Return (x, y) of the center of cell containing provided text 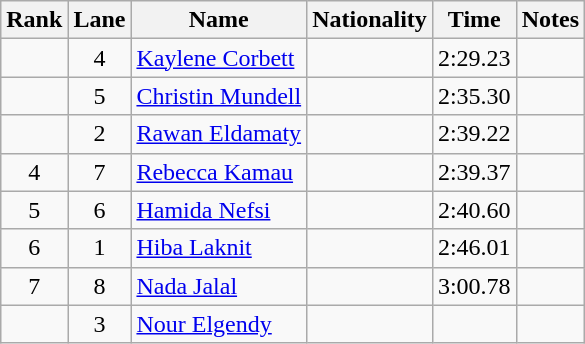
2:46.01 (474, 248)
Rebecca Kamau (219, 172)
Nationality (370, 20)
2:39.37 (474, 172)
Christin Mundell (219, 96)
2:39.22 (474, 134)
Lane (100, 20)
1 (100, 248)
Time (474, 20)
Rank (34, 20)
Nour Elgendy (219, 324)
Hamida Nefsi (219, 210)
8 (100, 286)
Kaylene Corbett (219, 58)
Hiba Laknit (219, 248)
2:40.60 (474, 210)
2 (100, 134)
2:29.23 (474, 58)
3 (100, 324)
3:00.78 (474, 286)
Nada Jalal (219, 286)
2:35.30 (474, 96)
Rawan Eldamaty (219, 134)
Notes (550, 20)
Name (219, 20)
